Output the (x, y) coordinate of the center of the cell containing the given text.  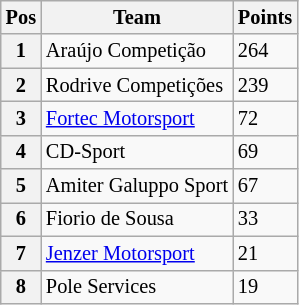
21 (265, 253)
Jenzer Motorsport (137, 253)
1 (21, 51)
19 (265, 287)
CD-Sport (137, 152)
5 (21, 186)
Points (265, 17)
8 (21, 287)
Pole Services (137, 287)
4 (21, 152)
264 (265, 51)
2 (21, 85)
Araújo Competição (137, 51)
72 (265, 118)
Fortec Motorsport (137, 118)
69 (265, 152)
Rodrive Competições (137, 85)
239 (265, 85)
33 (265, 219)
Team (137, 17)
Pos (21, 17)
Fiorio de Sousa (137, 219)
Amiter Galuppo Sport (137, 186)
7 (21, 253)
3 (21, 118)
6 (21, 219)
67 (265, 186)
